Detect which cell encompasses the target text, then output its [x, y] center coordinate. 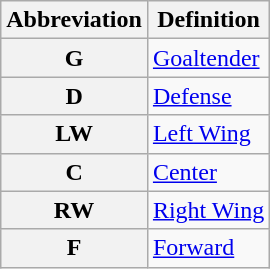
Center [208, 172]
RW [74, 210]
Definition [208, 20]
Right Wing [208, 210]
C [74, 172]
Forward [208, 248]
D [74, 96]
Defense [208, 96]
Abbreviation [74, 20]
Goaltender [208, 58]
G [74, 58]
LW [74, 134]
Left Wing [208, 134]
F [74, 248]
